Capture the cell that displays the provided text and extract its [X, Y] central coordinate. 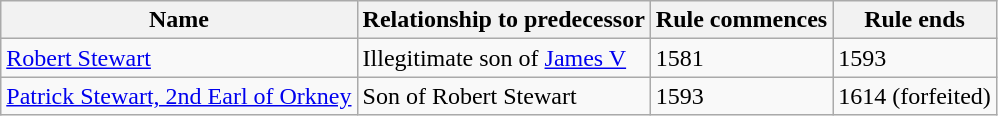
Robert Stewart [179, 58]
Rule commences [741, 20]
1614 (forfeited) [915, 96]
1581 [741, 58]
Son of Robert Stewart [504, 96]
Relationship to predecessor [504, 20]
Name [179, 20]
Illegitimate son of James V [504, 58]
Rule ends [915, 20]
Patrick Stewart, 2nd Earl of Orkney [179, 96]
